Determine the [X, Y] coordinate at the center of the cell enclosing the given text.  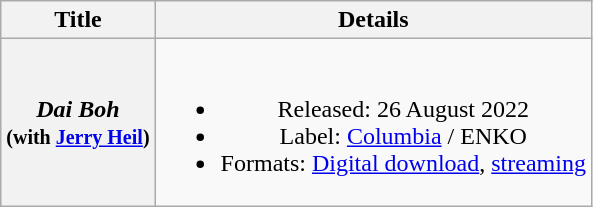
Details [373, 20]
Dai Boh(with Jerry Heil) [78, 122]
Title [78, 20]
Released: 26 August 2022Label: Columbia / ENKOFormats: Digital download, streaming [373, 122]
